Detect which cell encompasses the target text, then output its (x, y) center coordinate. 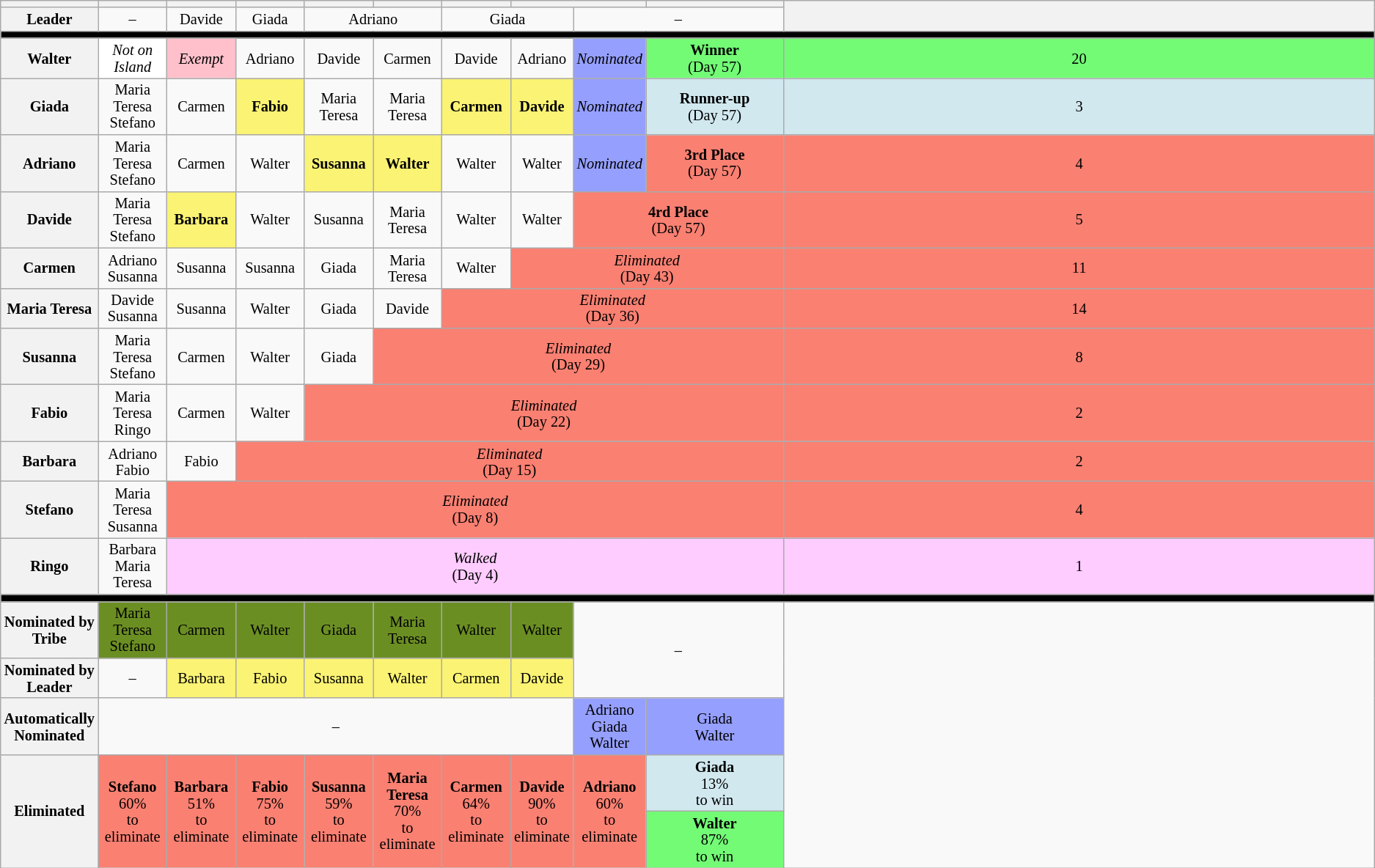
Automatically Nominated (50, 726)
Ringo (50, 566)
Maria TeresaSusanna (133, 509)
4rd Place(Day 57) (679, 220)
Nominated by Tribe (50, 629)
Eliminated (50, 811)
Exempt (202, 59)
11 (1079, 268)
Not onIsland (133, 59)
Eliminated(Day 36) (612, 308)
Eliminated(Day 22) (544, 412)
3 (1079, 106)
Barbara51%to eliminate (202, 811)
Susanna59%to eliminate (339, 811)
Eliminated(Day 15) (509, 462)
5 (1079, 220)
14 (1079, 308)
DavideSusanna (133, 308)
AdrianoGiadaWalter (610, 726)
1 (1079, 566)
BarbaraMaria Teresa (133, 566)
Walter 87%to win (714, 839)
Stefano60%to eliminate (133, 811)
Adriano60%to eliminate (610, 811)
20 (1079, 59)
Maria TeresaRingo (133, 412)
Giada13%to win (714, 783)
Eliminated(Day 43) (647, 268)
Walked(Day 4) (475, 566)
3rd Place(Day 57) (714, 163)
Davide90%to eliminate (542, 811)
Leader (50, 19)
Nominated by Leader (50, 677)
Maria Teresa70%to eliminate (408, 811)
Runner-up(Day 57) (714, 106)
GiadaWalter (714, 726)
Stefano (50, 509)
Eliminated(Day 8) (475, 509)
AdrianoSusanna (133, 268)
Winner(Day 57) (714, 59)
Fabio75%to eliminate (270, 811)
Carmen64%to eliminate (476, 811)
AdrianoFabio (133, 462)
Eliminated(Day 29) (579, 356)
8 (1079, 356)
